Provide the (x, y) coordinate of the cell's center where the given text is located.  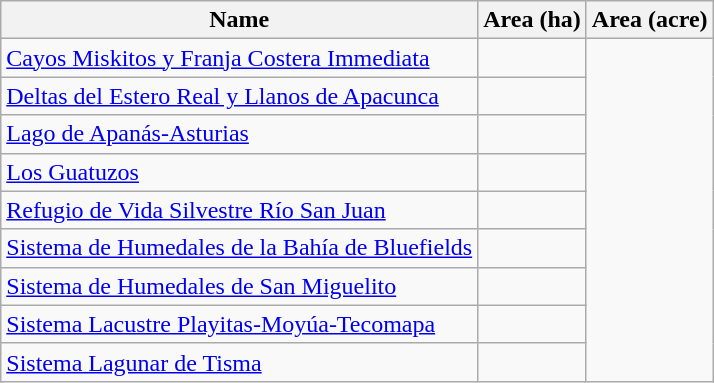
Sistema Lagunar de Tisma (240, 362)
Cayos Miskitos y Franja Costera Immediata (240, 58)
Sistema de Humedales de la Bahía de Bluefields (240, 248)
Sistema de Humedales de San Miguelito (240, 286)
Deltas del Estero Real y Llanos de Apacunca (240, 96)
Area (ha) (532, 20)
Refugio de Vida Silvestre Río San Juan (240, 210)
Name (240, 20)
Area (acre) (650, 20)
Los Guatuzos (240, 172)
Sistema Lacustre Playitas-Moyúa-Tecomapa (240, 324)
Lago de Apanás-Asturias (240, 134)
